Pinpoint the cell where the given text exists, returning its (X, Y) midpoint coordinate. 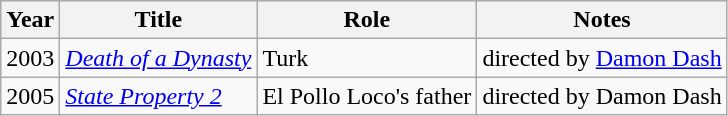
El Pollo Loco's father (367, 96)
Title (158, 20)
2005 (30, 96)
State Property 2 (158, 96)
Death of a Dynasty (158, 58)
Role (367, 20)
2003 (30, 58)
Year (30, 20)
Notes (602, 20)
Turk (367, 58)
